Detect which cell encompasses the target text, then output its (X, Y) center coordinate. 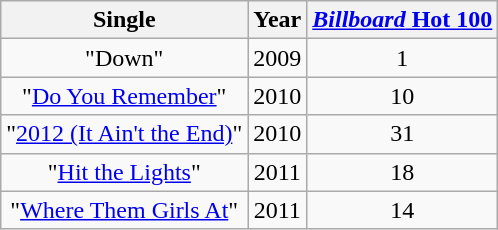
18 (402, 172)
"Do You Remember" (124, 96)
"Where Them Girls At" (124, 210)
1 (402, 58)
"Down" (124, 58)
Year (278, 20)
2009 (278, 58)
Single (124, 20)
10 (402, 96)
14 (402, 210)
"2012 (It Ain't the End)" (124, 134)
31 (402, 134)
Billboard Hot 100 (402, 20)
"Hit the Lights" (124, 172)
